Return the [X, Y] coordinate for the center point of the cell that contains the specified text.  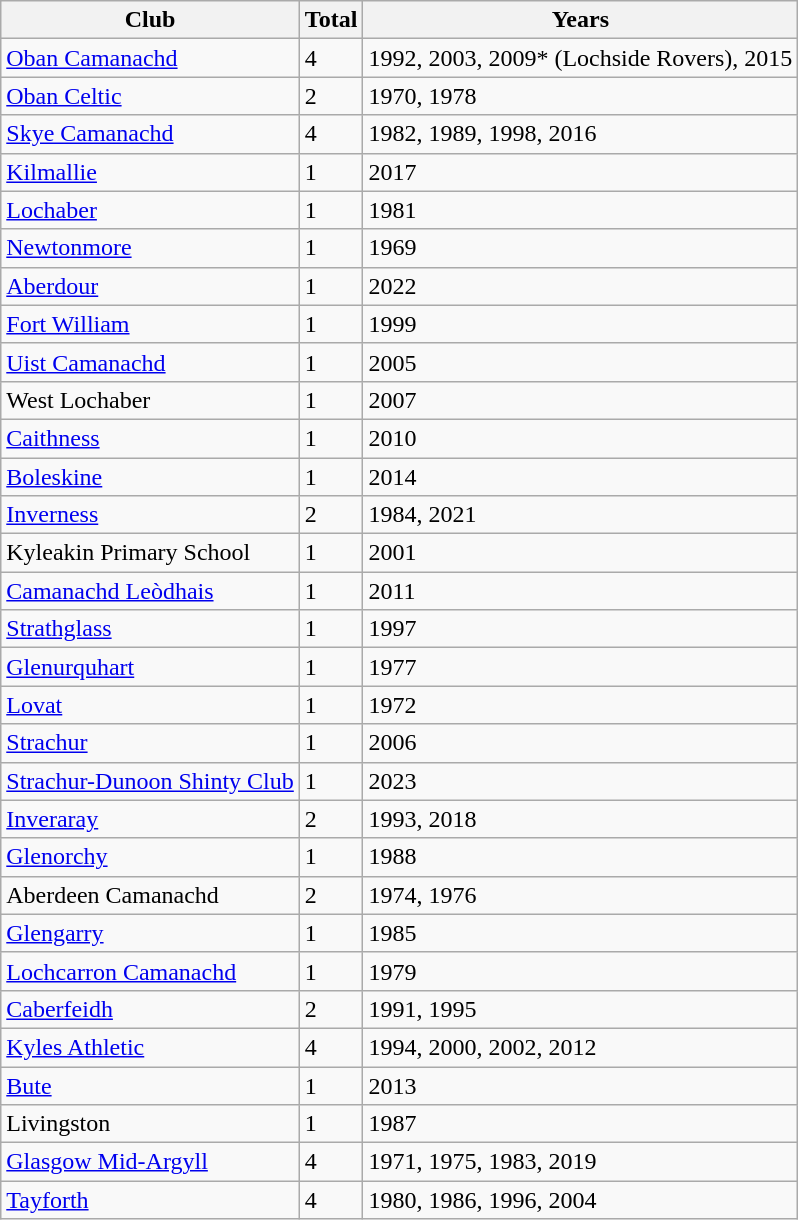
Kyles Athletic [150, 1047]
Total [331, 20]
1969 [580, 248]
2005 [580, 362]
Newtonmore [150, 248]
Aberdour [150, 286]
1984, 2021 [580, 515]
Caberfeidh [150, 1009]
Strachur [150, 743]
Aberdeen Camanachd [150, 895]
Camanachd Leòdhais [150, 591]
Caithness [150, 438]
2022 [580, 286]
2017 [580, 172]
1970, 1978 [580, 96]
Years [580, 20]
2006 [580, 743]
1972 [580, 705]
Lochaber [150, 210]
Lochcarron Camanachd [150, 971]
West Lochaber [150, 400]
2023 [580, 781]
1999 [580, 324]
2007 [580, 400]
1979 [580, 971]
2013 [580, 1085]
Lovat [150, 705]
Glenurquhart [150, 667]
Glasgow Mid-Argyll [150, 1162]
1981 [580, 210]
Glengarry [150, 933]
1993, 2018 [580, 819]
Kilmallie [150, 172]
Inverness [150, 515]
1980, 1986, 1996, 2004 [580, 1200]
2001 [580, 553]
1991, 1995 [580, 1009]
1982, 1989, 1998, 2016 [580, 134]
Boleskine [150, 477]
Tayforth [150, 1200]
1977 [580, 667]
1988 [580, 857]
Oban Camanachd [150, 58]
2011 [580, 591]
Uist Camanachd [150, 362]
2014 [580, 477]
Oban Celtic [150, 96]
Strachur-Dunoon Shinty Club [150, 781]
Bute [150, 1085]
Livingston [150, 1124]
1992, 2003, 2009* (Lochside Rovers), 2015 [580, 58]
1985 [580, 933]
Glenorchy [150, 857]
Inveraray [150, 819]
1994, 2000, 2002, 2012 [580, 1047]
1997 [580, 629]
Club [150, 20]
1974, 1976 [580, 895]
1987 [580, 1124]
Kyleakin Primary School [150, 553]
Fort William [150, 324]
Strathglass [150, 629]
1971, 1975, 1983, 2019 [580, 1162]
2010 [580, 438]
Skye Camanachd [150, 134]
